Search for the cell housing the specified text and yield its (x, y) center coordinate. 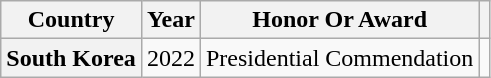
South Korea (72, 58)
2022 (170, 58)
Country (72, 20)
Presidential Commendation (339, 58)
Honor Or Award (339, 20)
Year (170, 20)
